Search for the cell housing the specified text and yield its [x, y] center coordinate. 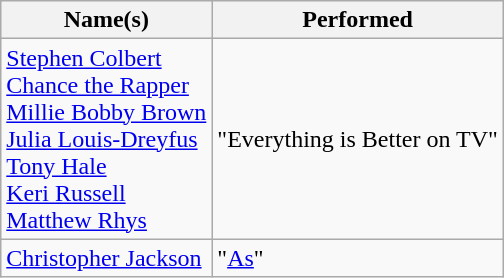
Performed [358, 20]
Name(s) [106, 20]
Christopher Jackson [106, 258]
"Everything is Better on TV" [358, 139]
"As" [358, 258]
Stephen ColbertChance the RapperMillie Bobby BrownJulia Louis-DreyfusTony HaleKeri RussellMatthew Rhys [106, 139]
